For the text-containing cell, return its midpoint in [x, y] coordinate format. 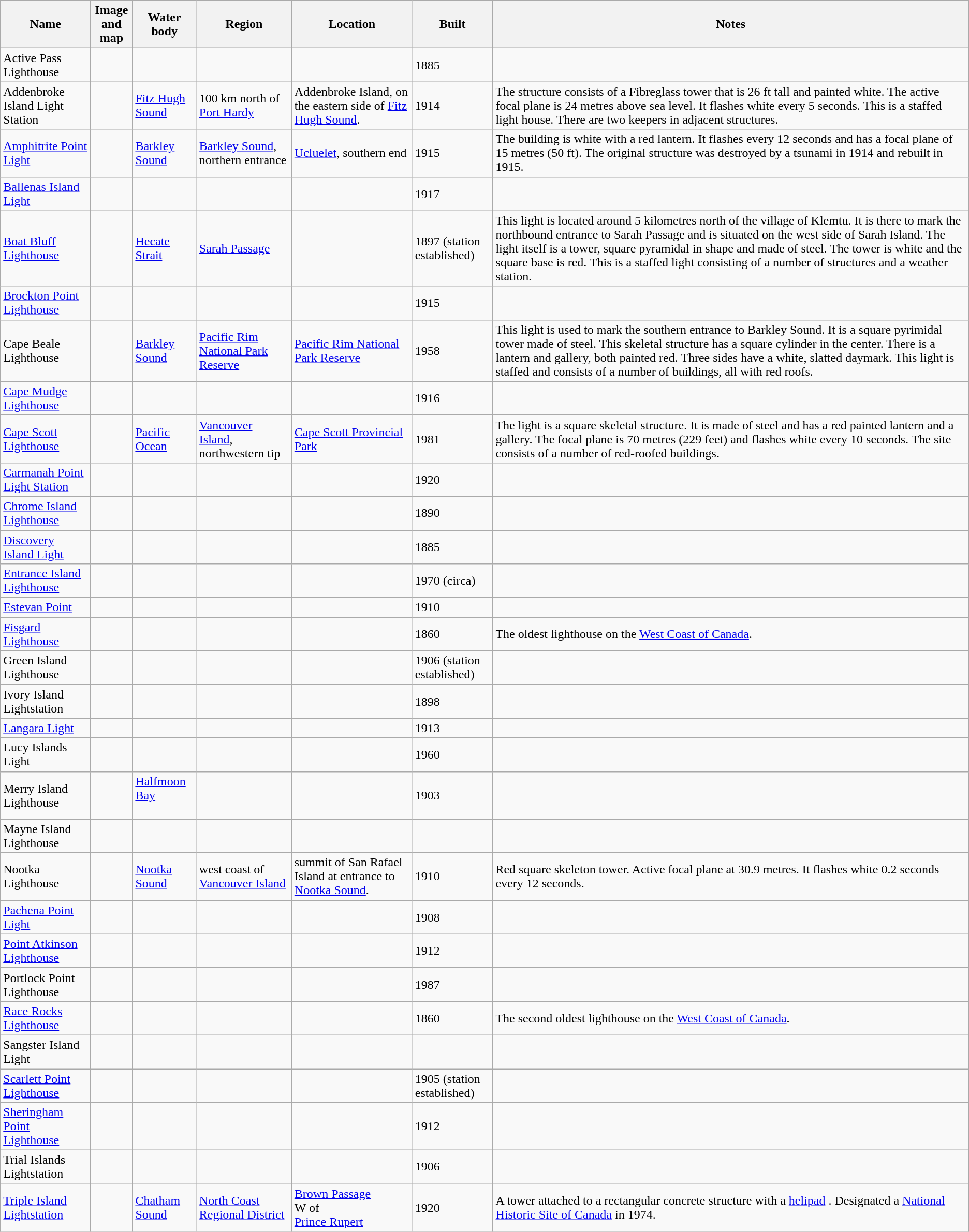
1905 (station established) [452, 1086]
North Coast Regional District [244, 1208]
Carmanah Point Light Station [46, 479]
1903 [452, 795]
1987 [452, 984]
west coast of Vancouver Island [244, 877]
1981 [452, 439]
Point Atkinson Lighthouse [46, 951]
Chatham Sound [165, 1208]
1890 [452, 513]
Red square skeleton tower. Active focal plane at 30.9 metres. It flashes white 0.2 seconds every 12 seconds. [731, 877]
Mayne Island Lighthouse [46, 836]
Imageand map [112, 24]
Sangster Island Light [46, 1051]
Notes [731, 24]
Cape Mudge Lighthouse [46, 398]
Pacific Ocean [165, 439]
100 km north of Port Hardy [244, 106]
Pachena Point Light [46, 917]
Vancouver Island, northwestern tip [244, 439]
1914 [452, 106]
Ucluelet, southern end [352, 153]
Built [452, 24]
Nootka Lighthouse [46, 877]
1906 [452, 1167]
Merry Island Lighthouse [46, 795]
Fisgard Lighthouse [46, 634]
1970 (circa) [452, 581]
Ballenas Island Light [46, 194]
Portlock Point Lighthouse [46, 984]
Discovery Island Light [46, 546]
summit of San Rafael Island at entrance to Nootka Sound. [352, 877]
Addenbroke Island, on the eastern side of Fitz Hugh Sound. [352, 106]
1958 [452, 351]
1913 [452, 728]
1906 (station established) [452, 667]
Water body [165, 24]
Region [244, 24]
Fitz Hugh Sound [165, 106]
Active Pass Lighthouse [46, 65]
Langara Light [46, 728]
Hecate Strait [165, 248]
Location [352, 24]
1960 [452, 754]
1897 (station established) [452, 248]
Halfmoon Bay [165, 795]
Brown Passage W of Prince Rupert [352, 1208]
Brockton Point Lighthouse [46, 303]
Amphitrite Point Light [46, 153]
Triple Island Lightstation [46, 1208]
Nootka Sound [165, 877]
Cape Scott Lighthouse [46, 439]
1898 [452, 702]
Sarah Passage [244, 248]
Lucy Islands Light [46, 754]
Boat Bluff Lighthouse [46, 248]
Entrance Island Lighthouse [46, 581]
The oldest lighthouse on the West Coast of Canada. [731, 634]
Addenbroke Island Light Station [46, 106]
A tower attached to a rectangular concrete structure with a helipad . Designated a National Historic Site of Canada in 1974. [731, 1208]
Chrome Island Lighthouse [46, 513]
1916 [452, 398]
The second oldest lighthouse on the West Coast of Canada. [731, 1018]
Race Rocks Lighthouse [46, 1018]
Cape Scott Provincial Park [352, 439]
Scarlett Point Lighthouse [46, 1086]
Name [46, 24]
Ivory Island Lightstation [46, 702]
1917 [452, 194]
Sheringham Point Lighthouse [46, 1126]
Estevan Point [46, 607]
Cape Beale Lighthouse [46, 351]
Green Island Lighthouse [46, 667]
Trial Islands Lightstation [46, 1167]
Barkley Sound, northern entrance [244, 153]
1908 [452, 917]
